For the text-containing cell, return its midpoint in [x, y] coordinate format. 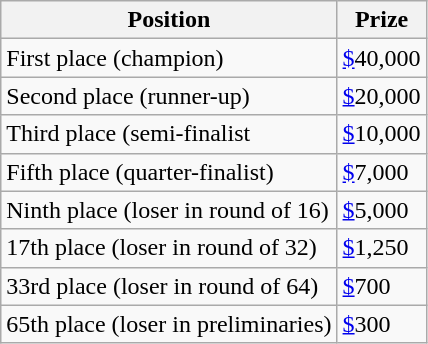
$300 [382, 324]
$20,000 [382, 96]
Ninth place (loser in round of 16) [169, 210]
$5,000 [382, 210]
Second place (runner-up) [169, 96]
$7,000 [382, 172]
17th place (loser in round of 32) [169, 248]
65th place (loser in preliminaries) [169, 324]
$40,000 [382, 58]
Position [169, 20]
33rd place (loser in round of 64) [169, 286]
Prize [382, 20]
$1,250 [382, 248]
First place (champion) [169, 58]
Fifth place (quarter-finalist) [169, 172]
$700 [382, 286]
Third place (semi-finalist [169, 134]
$10,000 [382, 134]
